Locate the cell with the specified text and output its (x, y) center coordinate. 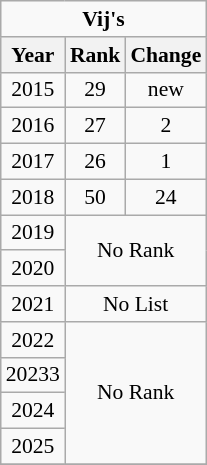
2 (166, 126)
29 (96, 90)
24 (166, 197)
2025 (33, 447)
26 (96, 162)
1 (166, 162)
2018 (33, 197)
2022 (33, 340)
27 (96, 126)
2020 (33, 269)
Year (33, 55)
20233 (33, 375)
2016 (33, 126)
Change (166, 55)
2017 (33, 162)
Rank (96, 55)
50 (96, 197)
2021 (33, 304)
2019 (33, 233)
new (166, 90)
Vij's (104, 19)
No List (136, 304)
2024 (33, 411)
2015 (33, 90)
